Return the [X, Y] coordinate for the center point of the cell that contains the specified text.  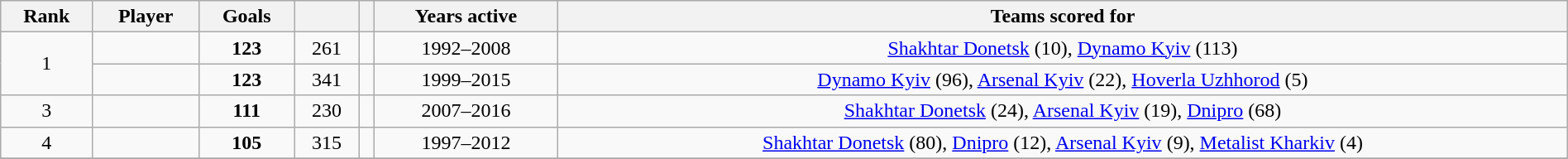
341 [327, 79]
105 [247, 142]
Shakhtar Donetsk (24), Arsenal Kyiv (19), Dnipro (68) [1064, 111]
1 [46, 64]
230 [327, 111]
1997–2012 [466, 142]
4 [46, 142]
1999–2015 [466, 79]
Shakhtar Donetsk (80), Dnipro (12), Arsenal Kyiv (9), Metalist Kharkiv (4) [1064, 142]
315 [327, 142]
3 [46, 111]
Goals [247, 17]
2007–2016 [466, 111]
111 [247, 111]
Shakhtar Donetsk (10), Dynamo Kyiv (113) [1064, 48]
Dynamo Kyiv (96), Arsenal Kyiv (22), Hoverla Uzhhorod (5) [1064, 79]
Rank [46, 17]
Years active [466, 17]
Player [146, 17]
1992–2008 [466, 48]
Teams scored for [1064, 17]
261 [327, 48]
